For the text-containing cell, return its midpoint in (X, Y) coordinate format. 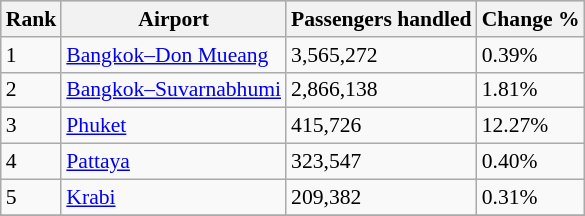
323,547 (382, 162)
Krabi (174, 197)
1.81% (531, 90)
2 (32, 90)
Passengers handled (382, 19)
Phuket (174, 126)
209,382 (382, 197)
0.31% (531, 197)
3 (32, 126)
12.27% (531, 126)
Bangkok–Suvarnabhumi (174, 90)
Bangkok–Don Mueang (174, 55)
Rank (32, 19)
Pattaya (174, 162)
0.39% (531, 55)
0.40% (531, 162)
4 (32, 162)
3,565,272 (382, 55)
Airport (174, 19)
Change % (531, 19)
5 (32, 197)
1 (32, 55)
415,726 (382, 126)
2,866,138 (382, 90)
